Capture the cell that displays the provided text and extract its (X, Y) central coordinate. 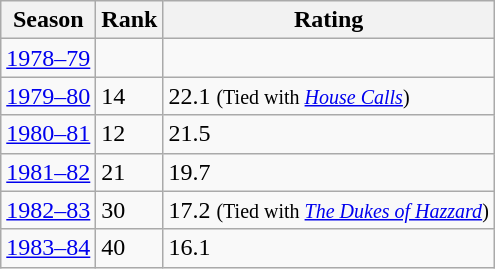
16.1 (328, 248)
1982–83 (48, 210)
40 (130, 248)
Rating (328, 20)
1980–81 (48, 134)
22.1 (Tied with House Calls) (328, 96)
1978–79 (48, 58)
12 (130, 134)
21 (130, 172)
14 (130, 96)
1979–80 (48, 96)
Season (48, 20)
1983–84 (48, 248)
30 (130, 210)
21.5 (328, 134)
1981–82 (48, 172)
19.7 (328, 172)
Rank (130, 20)
17.2 (Tied with The Dukes of Hazzard) (328, 210)
